Return [x, y] of the center of cell containing provided text 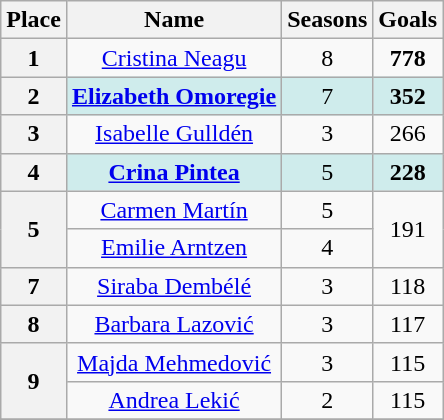
228 [408, 172]
Cristina Neagu [174, 58]
Isabelle Gulldén [174, 134]
Emilie Arntzen [174, 248]
Place [34, 20]
Siraba Dembélé [174, 286]
Crina Pintea [174, 172]
Elizabeth Omoregie [174, 96]
118 [408, 286]
778 [408, 58]
Goals [408, 20]
191 [408, 229]
Barbara Lazović [174, 324]
352 [408, 96]
9 [34, 381]
Andrea Lekić [174, 400]
Seasons [328, 20]
1 [34, 58]
Carmen Martín [174, 210]
Majda Mehmedović [174, 362]
117 [408, 324]
Name [174, 20]
266 [408, 134]
